Locate the cell with the specified text and output its (X, Y) center coordinate. 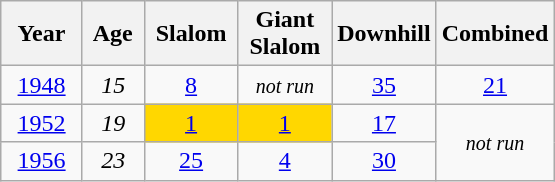
Slalom (191, 34)
25 (191, 161)
21 (495, 85)
17 (384, 123)
35 (384, 85)
19 (113, 123)
Downhill (384, 34)
1952 (42, 123)
Age (113, 34)
30 (384, 161)
15 (113, 85)
4 (285, 161)
23 (113, 161)
Giant Slalom (285, 34)
Year (42, 34)
1948 (42, 85)
8 (191, 85)
1956 (42, 161)
Combined (495, 34)
